Extract the (x, y) coordinate from the center of the cell holding the provided text.  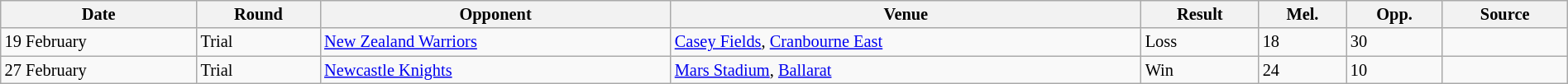
30 (1394, 42)
Date (99, 14)
New Zealand Warriors (495, 42)
Mars Stadium, Ballarat (906, 70)
Round (258, 14)
Result (1200, 14)
Loss (1200, 42)
Casey Fields, Cranbourne East (906, 42)
Venue (906, 14)
10 (1394, 70)
27 February (99, 70)
Opponent (495, 14)
Win (1200, 70)
Opp. (1394, 14)
24 (1303, 70)
18 (1303, 42)
Newcastle Knights (495, 70)
19 February (99, 42)
Source (1505, 14)
Mel. (1303, 14)
